From the cell containing the given text, extract its center point as [x, y] coordinate. 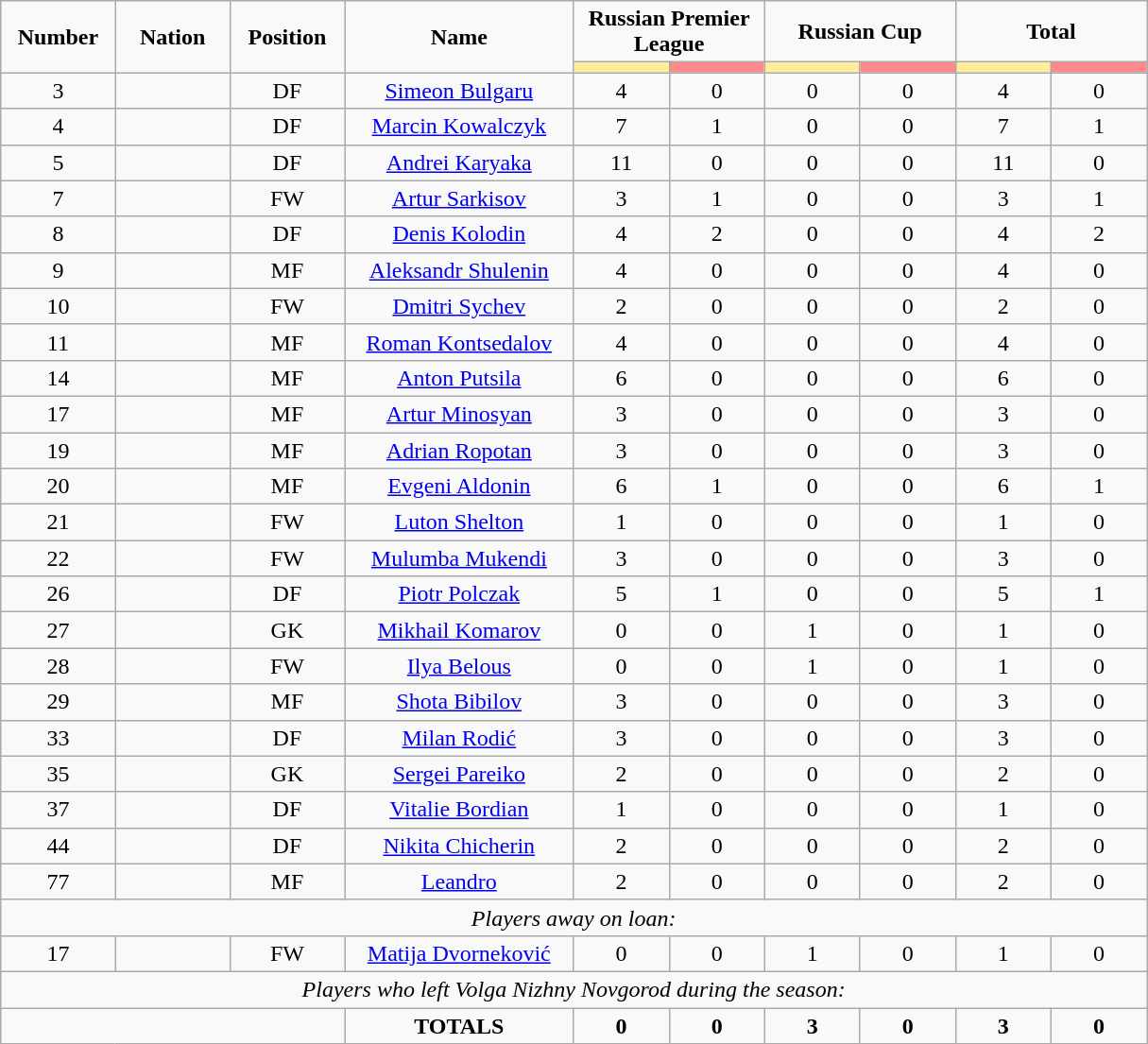
Marcin Kowalczyk [459, 127]
20 [59, 487]
Roman Kontsedalov [459, 342]
Total [1051, 32]
Denis Kolodin [459, 234]
Ilya Belous [459, 666]
77 [59, 881]
Andrei Karyaka [459, 163]
Russian Premier League [669, 32]
Vitalie Bordian [459, 810]
Adrian Ropotan [459, 451]
22 [59, 558]
33 [59, 738]
Matija Dvorneković [459, 953]
Milan Rodić [459, 738]
Position [287, 37]
Russian Cup [860, 32]
TOTALS [459, 1025]
35 [59, 774]
Anton Putsila [459, 378]
Shota Bibilov [459, 702]
Simeon Bulgaru [459, 91]
9 [59, 270]
27 [59, 630]
Artur Sarkisov [459, 198]
Evgeni Aldonin [459, 487]
Players who left Volga Nizhny Novgorod during the season: [574, 989]
Nation [172, 37]
Mulumba Mukendi [459, 558]
Players away on loan: [574, 917]
Sergei Pareiko [459, 774]
44 [59, 846]
Luton Shelton [459, 522]
8 [59, 234]
26 [59, 594]
14 [59, 378]
29 [59, 702]
Piotr Polczak [459, 594]
28 [59, 666]
Artur Minosyan [459, 414]
19 [59, 451]
Aleksandr Shulenin [459, 270]
Dmitri Sychev [459, 306]
21 [59, 522]
10 [59, 306]
Leandro [459, 881]
Number [59, 37]
37 [59, 810]
Name [459, 37]
Nikita Chicherin [459, 846]
Mikhail Komarov [459, 630]
